Detect which cell encompasses the target text, then output its [x, y] center coordinate. 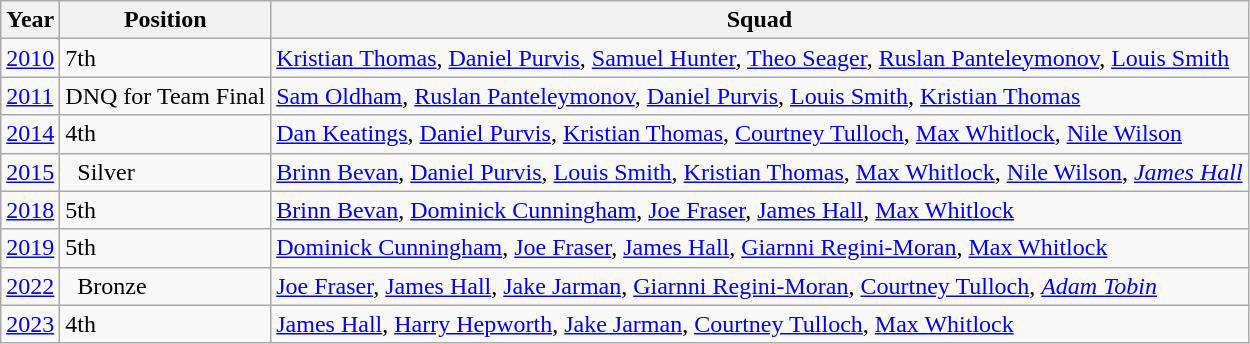
2022 [30, 286]
7th [166, 58]
2015 [30, 172]
Brinn Bevan, Dominick Cunningham, Joe Fraser, James Hall, Max Whitlock [760, 210]
Bronze [166, 286]
Year [30, 20]
James Hall, Harry Hepworth, Jake Jarman, Courtney Tulloch, Max Whitlock [760, 324]
DNQ for Team Final [166, 96]
Squad [760, 20]
2019 [30, 248]
Dan Keatings, Daniel Purvis, Kristian Thomas, Courtney Tulloch, Max Whitlock, Nile Wilson [760, 134]
2011 [30, 96]
Dominick Cunningham, Joe Fraser, James Hall, Giarnni Regini-Moran, Max Whitlock [760, 248]
Silver [166, 172]
2018 [30, 210]
Position [166, 20]
Sam Oldham, Ruslan Panteleymonov, Daniel Purvis, Louis Smith, Kristian Thomas [760, 96]
2014 [30, 134]
Kristian Thomas, Daniel Purvis, Samuel Hunter, Theo Seager, Ruslan Panteleymonov, Louis Smith [760, 58]
Brinn Bevan, Daniel Purvis, Louis Smith, Kristian Thomas, Max Whitlock, Nile Wilson, James Hall [760, 172]
Joe Fraser, James Hall, Jake Jarman, Giarnni Regini-Moran, Courtney Tulloch, Adam Tobin [760, 286]
2023 [30, 324]
2010 [30, 58]
